Identify which cell holds the provided text, then report its [x, y] central coordinate. 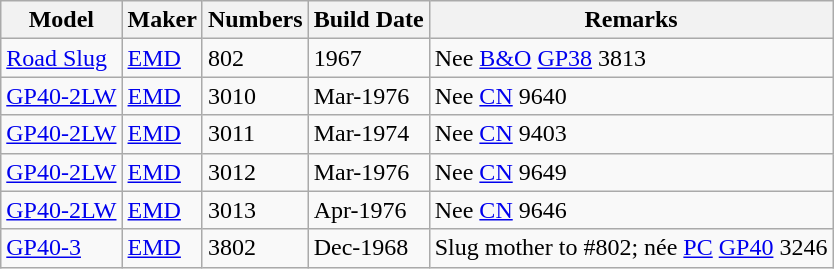
Maker [162, 20]
Slug mother to #802; née PC GP40 3246 [631, 248]
802 [255, 58]
3011 [255, 134]
GP40-3 [62, 248]
Road Slug [62, 58]
Dec-1968 [368, 248]
3013 [255, 210]
Build Date [368, 20]
Remarks [631, 20]
Nee B&O GP38 3813 [631, 58]
Numbers [255, 20]
Nee CN 9403 [631, 134]
Nee CN 9640 [631, 96]
Apr-1976 [368, 210]
Nee CN 9646 [631, 210]
Model [62, 20]
3802 [255, 248]
Mar-1974 [368, 134]
Nee CN 9649 [631, 172]
3012 [255, 172]
3010 [255, 96]
1967 [368, 58]
